Extract the (x, y) coordinate from the center of the cell holding the provided text.  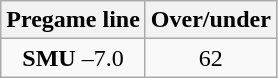
62 (210, 58)
SMU –7.0 (74, 58)
Over/under (210, 20)
Pregame line (74, 20)
